Determine the (x, y) coordinate at the center of the cell enclosing the given text.  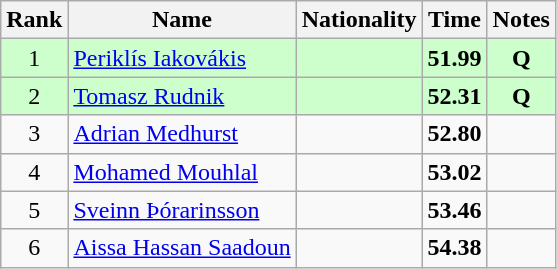
3 (34, 134)
52.80 (454, 134)
52.31 (454, 96)
Time (454, 20)
53.46 (454, 210)
54.38 (454, 248)
6 (34, 248)
Periklís Iakovákis (182, 58)
Notes (521, 20)
4 (34, 172)
5 (34, 210)
Sveinn Þórarinsson (182, 210)
2 (34, 96)
Tomasz Rudnik (182, 96)
Mohamed Mouhlal (182, 172)
1 (34, 58)
Name (182, 20)
51.99 (454, 58)
Nationality (359, 20)
Rank (34, 20)
53.02 (454, 172)
Aissa Hassan Saadoun (182, 248)
Adrian Medhurst (182, 134)
